Scan for the cell matching the given text and deliver its [X, Y] coordinate at center. 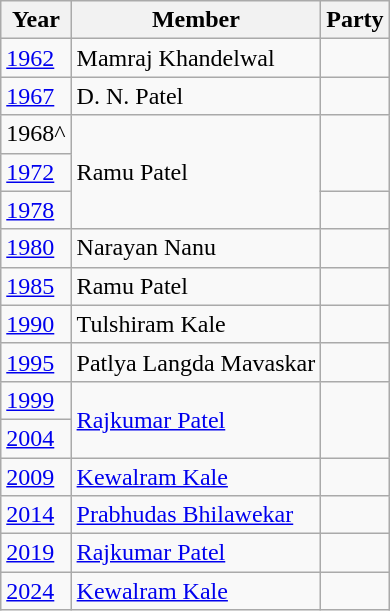
Member [196, 20]
1972 [36, 172]
2004 [36, 438]
1999 [36, 400]
1995 [36, 362]
D. N. Patel [196, 96]
Party [355, 20]
Tulshiram Kale [196, 324]
Mamraj Khandelwal [196, 58]
1962 [36, 58]
1985 [36, 286]
Narayan Nanu [196, 248]
Year [36, 20]
Prabhudas Bhilawekar [196, 515]
2019 [36, 553]
1980 [36, 248]
2024 [36, 591]
1978 [36, 210]
Patlya Langda Mavaskar [196, 362]
2009 [36, 477]
1967 [36, 96]
1968^ [36, 134]
1990 [36, 324]
2014 [36, 515]
